Determine the [x, y] coordinate at the center of the cell enclosing the given text.  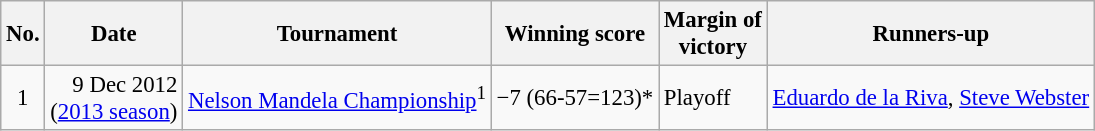
Runners-up [930, 34]
Margin ofvictory [714, 34]
1 [23, 98]
Eduardo de la Riva, Steve Webster [930, 98]
Date [114, 34]
Nelson Mandela Championship1 [338, 98]
Tournament [338, 34]
−7 (66-57=123)* [574, 98]
9 Dec 2012(2013 season) [114, 98]
Winning score [574, 34]
No. [23, 34]
Playoff [714, 98]
